Detect which cell encompasses the target text, then output its [x, y] center coordinate. 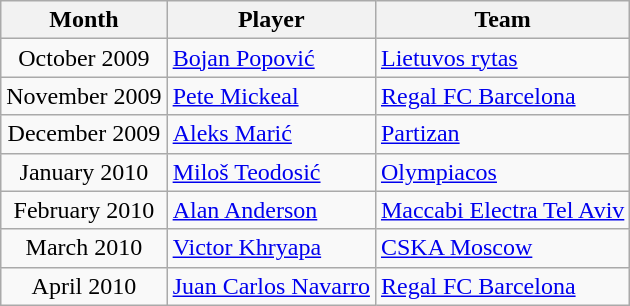
Miloš Teodosić [271, 172]
January 2010 [84, 172]
December 2009 [84, 134]
October 2009 [84, 58]
Lietuvos rytas [502, 58]
Olympiacos [502, 172]
Month [84, 20]
Maccabi Electra Tel Aviv [502, 210]
November 2009 [84, 96]
March 2010 [84, 248]
Juan Carlos Navarro [271, 286]
CSKA Moscow [502, 248]
Bojan Popović [271, 58]
Aleks Marić [271, 134]
Player [271, 20]
Partizan [502, 134]
Team [502, 20]
February 2010 [84, 210]
Victor Khryapa [271, 248]
Alan Anderson [271, 210]
Pete Mickeal [271, 96]
April 2010 [84, 286]
